Provide the (X, Y) coordinate of the cell's center where the given text is located.  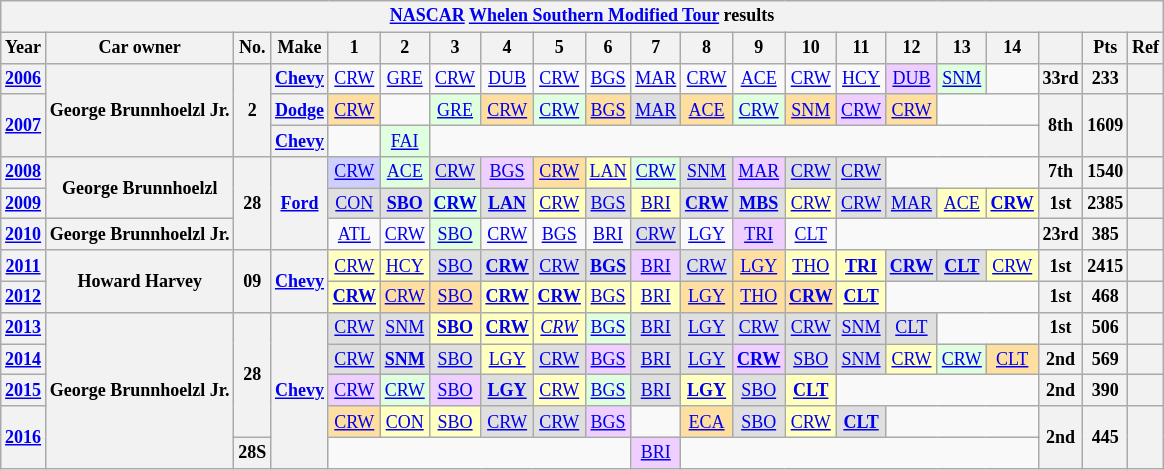
FAI (404, 140)
4 (507, 48)
MBS (759, 204)
23rd (1060, 234)
Make (300, 48)
1540 (1106, 172)
2010 (24, 234)
ATL (354, 234)
Car owner (140, 48)
1 (354, 48)
09 (252, 281)
8 (707, 48)
445 (1106, 437)
2013 (24, 328)
ECA (707, 422)
9 (759, 48)
Ford (300, 204)
7th (1060, 172)
233 (1106, 78)
13 (962, 48)
2006 (24, 78)
468 (1106, 296)
2016 (24, 437)
28S (252, 452)
2007 (24, 125)
390 (1106, 390)
2015 (24, 390)
569 (1106, 360)
14 (1012, 48)
2011 (24, 266)
2014 (24, 360)
Dodge (300, 110)
506 (1106, 328)
1609 (1106, 125)
11 (862, 48)
George Brunnhoelzl (140, 188)
33rd (1060, 78)
Howard Harvey (140, 281)
8th (1060, 125)
Year (24, 48)
6 (608, 48)
10 (811, 48)
385 (1106, 234)
2385 (1106, 204)
Pts (1106, 48)
No. (252, 48)
12 (911, 48)
7 (656, 48)
3 (455, 48)
NASCAR Whelen Southern Modified Tour results (582, 16)
5 (559, 48)
2415 (1106, 266)
2008 (24, 172)
2009 (24, 204)
2012 (24, 296)
Ref (1146, 48)
